Find where the given text appears and provide that cell's center as (X, Y) coordinate. 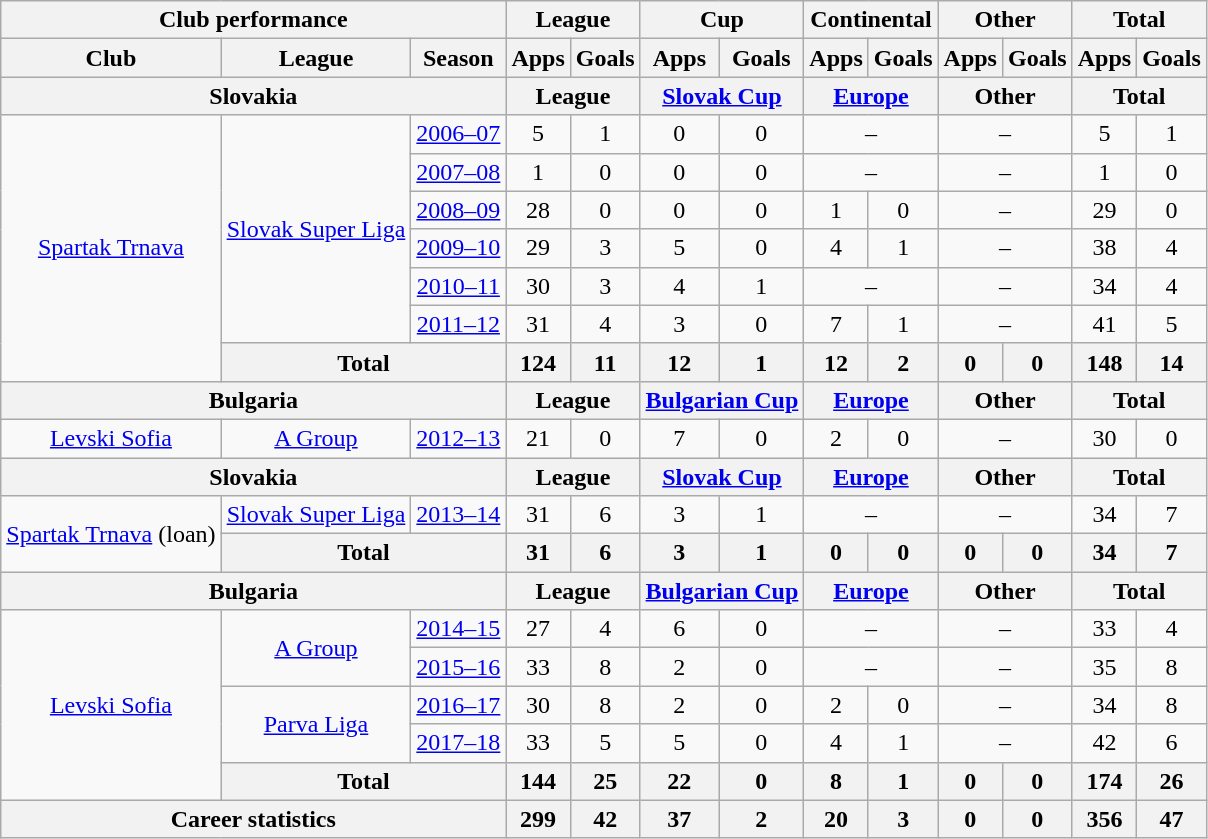
Club performance (254, 20)
2007–08 (458, 172)
Cup (722, 20)
Career statistics (254, 819)
37 (680, 819)
14 (1172, 362)
2015–16 (458, 667)
25 (605, 781)
27 (538, 629)
Spartak Trnava (loan) (111, 534)
38 (1104, 248)
22 (680, 781)
2017–18 (458, 743)
26 (1172, 781)
Season (458, 58)
11 (605, 362)
2009–10 (458, 248)
Spartak Trnava (111, 248)
124 (538, 362)
2014–15 (458, 629)
148 (1104, 362)
299 (538, 819)
2011–12 (458, 324)
Club (111, 58)
Continental (871, 20)
47 (1172, 819)
Parva Liga (316, 724)
2010–11 (458, 286)
144 (538, 781)
35 (1104, 667)
41 (1104, 324)
2013–14 (458, 515)
2012–13 (458, 438)
356 (1104, 819)
20 (836, 819)
174 (1104, 781)
28 (538, 210)
2008–09 (458, 210)
2006–07 (458, 134)
21 (538, 438)
2016–17 (458, 705)
